Find where the given text appears and provide that cell's center as [X, Y] coordinate. 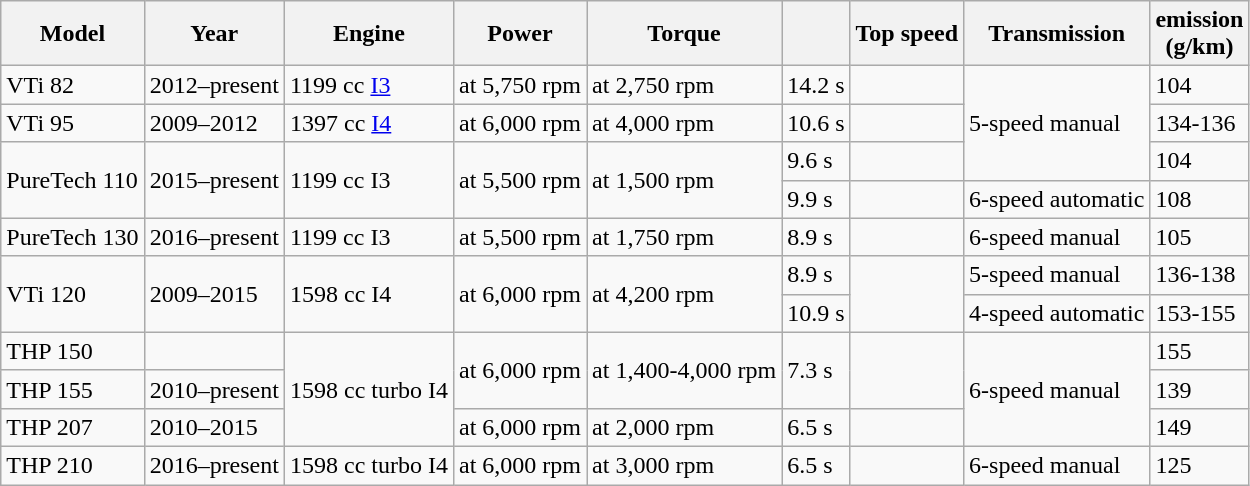
Power [520, 34]
6-speed automatic [1057, 199]
9.6 s [816, 161]
THP 150 [72, 351]
at 5,750 rpm [520, 85]
2010–2015 [214, 427]
THP 155 [72, 389]
2012–present [214, 85]
153-155 [1200, 313]
at 1,400-4,000 rpm [684, 370]
136-138 [1200, 275]
at 1,750 rpm [684, 237]
PureTech 130 [72, 237]
Year [214, 34]
VTi 95 [72, 123]
Torque [684, 34]
155 [1200, 351]
Model [72, 34]
9.9 s [816, 199]
at 4,200 rpm [684, 294]
PureTech 110 [72, 180]
134-136 [1200, 123]
Transmission [1057, 34]
1397 cc I4 [368, 123]
139 [1200, 389]
at 1,500 rpm [684, 180]
4-speed automatic [1057, 313]
2009–2015 [214, 294]
7.3 s [816, 370]
at 4,000 rpm [684, 123]
108 [1200, 199]
VTi 82 [72, 85]
14.2 s [816, 85]
emission(g/km) [1200, 34]
at 3,000 rpm [684, 465]
at 2,000 rpm [684, 427]
2015–present [214, 180]
THP 207 [72, 427]
125 [1200, 465]
Engine [368, 34]
2010–present [214, 389]
10.6 s [816, 123]
1598 cc I4 [368, 294]
149 [1200, 427]
THP 210 [72, 465]
VTi 120 [72, 294]
Top speed [907, 34]
at 2,750 rpm [684, 85]
105 [1200, 237]
2009–2012 [214, 123]
10.9 s [816, 313]
